From the cell containing the given text, extract its center point as (x, y) coordinate. 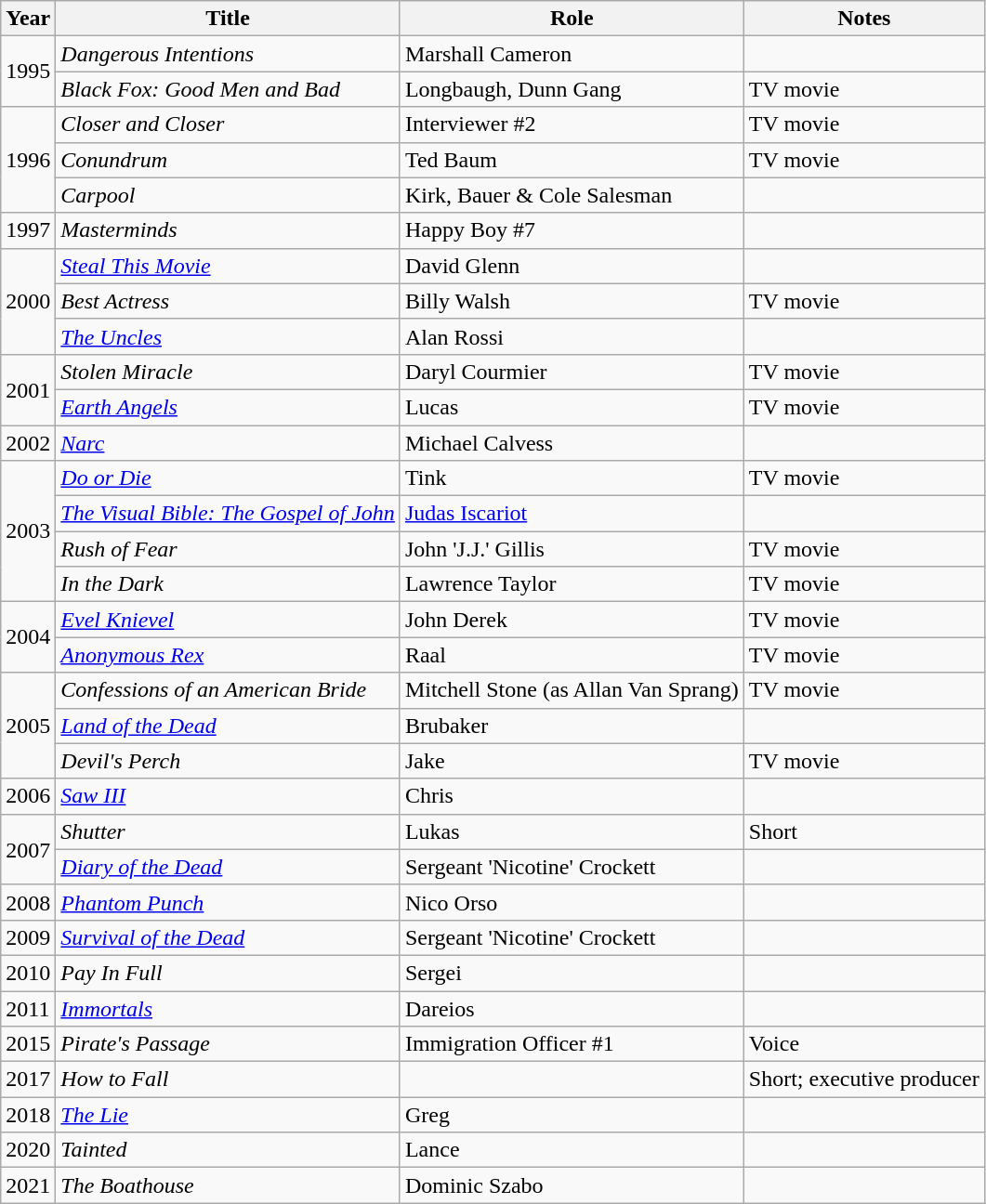
2018 (28, 1115)
2001 (28, 389)
2002 (28, 443)
Phantom Punch (229, 902)
2007 (28, 849)
Narc (229, 443)
Tink (572, 478)
The Visual Bible: The Gospel of John (229, 514)
Immigration Officer #1 (572, 1044)
Rush of Fear (229, 549)
Brubaker (572, 726)
2017 (28, 1080)
Pay In Full (229, 973)
Jake (572, 761)
Land of the Dead (229, 726)
The Uncles (229, 336)
Shutter (229, 831)
Diary of the Dead (229, 867)
Nico Orso (572, 902)
Immortals (229, 1008)
Conundrum (229, 160)
Short; executive producer (864, 1080)
Chris (572, 796)
2010 (28, 973)
The Lie (229, 1115)
Dominic Szabo (572, 1185)
Confessions of an American Bride (229, 690)
2000 (28, 301)
Lucas (572, 407)
Happy Boy #7 (572, 230)
2020 (28, 1150)
1995 (28, 72)
Voice (864, 1044)
Survival of the Dead (229, 937)
Michael Calvess (572, 443)
David Glenn (572, 266)
2011 (28, 1008)
1997 (28, 230)
Dangerous Intentions (229, 54)
1996 (28, 160)
Role (572, 19)
Carpool (229, 195)
Best Actress (229, 301)
Raal (572, 655)
Earth Angels (229, 407)
Tainted (229, 1150)
Lawrence Taylor (572, 584)
2021 (28, 1185)
Lance (572, 1150)
Stolen Miracle (229, 372)
Masterminds (229, 230)
Marshall Cameron (572, 54)
2003 (28, 531)
Devil's Perch (229, 761)
Short (864, 831)
Daryl Courmier (572, 372)
Interviewer #2 (572, 124)
Ted Baum (572, 160)
John 'J.J.' Gillis (572, 549)
Billy Walsh (572, 301)
Title (229, 19)
Black Fox: Good Men and Bad (229, 89)
2008 (28, 902)
In the Dark (229, 584)
Dareios (572, 1008)
Closer and Closer (229, 124)
2005 (28, 726)
2004 (28, 637)
Longbaugh, Dunn Gang (572, 89)
Year (28, 19)
The Boathouse (229, 1185)
2009 (28, 937)
Evel Knievel (229, 620)
Judas Iscariot (572, 514)
Steal This Movie (229, 266)
Do or Die (229, 478)
Anonymous Rex (229, 655)
Saw III (229, 796)
Lukas (572, 831)
Mitchell Stone (as Allan Van Sprang) (572, 690)
How to Fall (229, 1080)
Alan Rossi (572, 336)
Kirk, Bauer & Cole Salesman (572, 195)
Notes (864, 19)
2006 (28, 796)
Sergei (572, 973)
2015 (28, 1044)
Greg (572, 1115)
Pirate's Passage (229, 1044)
John Derek (572, 620)
